Capture the cell that displays the provided text and extract its (x, y) central coordinate. 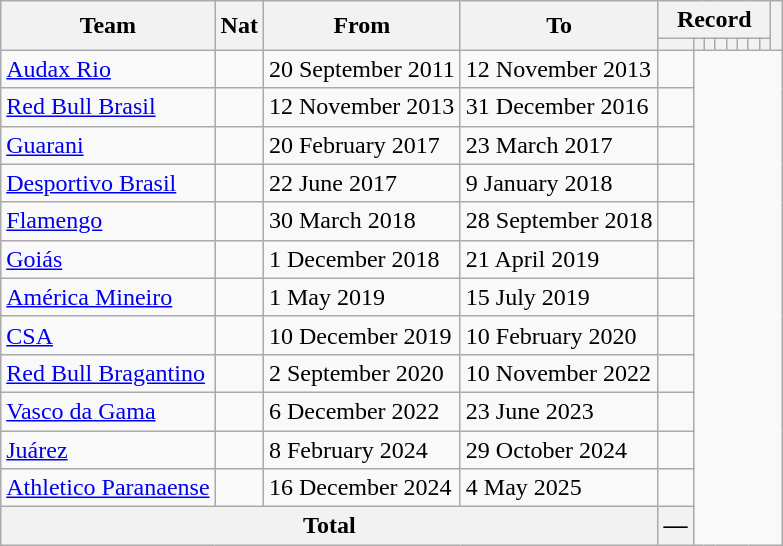
22 June 2017 (362, 183)
21 April 2019 (559, 259)
Flamengo (108, 221)
9 January 2018 (559, 183)
30 March 2018 (362, 221)
Athletico Paranaense (108, 488)
29 October 2024 (559, 449)
1 May 2019 (362, 297)
10 December 2019 (362, 335)
10 February 2020 (559, 335)
América Mineiro (108, 297)
1 December 2018 (362, 259)
6 December 2022 (362, 411)
16 December 2024 (362, 488)
Total (330, 526)
Guarani (108, 145)
20 February 2017 (362, 145)
— (676, 526)
20 September 2011 (362, 69)
Desportivo Brasil (108, 183)
23 June 2023 (559, 411)
Vasco da Gama (108, 411)
4 May 2025 (559, 488)
Record (714, 20)
10 November 2022 (559, 373)
2 September 2020 (362, 373)
28 September 2018 (559, 221)
Audax Rio (108, 69)
Red Bull Brasil (108, 107)
8 February 2024 (362, 449)
23 March 2017 (559, 145)
CSA (108, 335)
To (559, 26)
15 July 2019 (559, 297)
From (362, 26)
31 December 2016 (559, 107)
Red Bull Bragantino (108, 373)
Team (108, 26)
Juárez (108, 449)
Nat (239, 26)
Goiás (108, 259)
